Scan for the cell matching the given text and deliver its (x, y) coordinate at center. 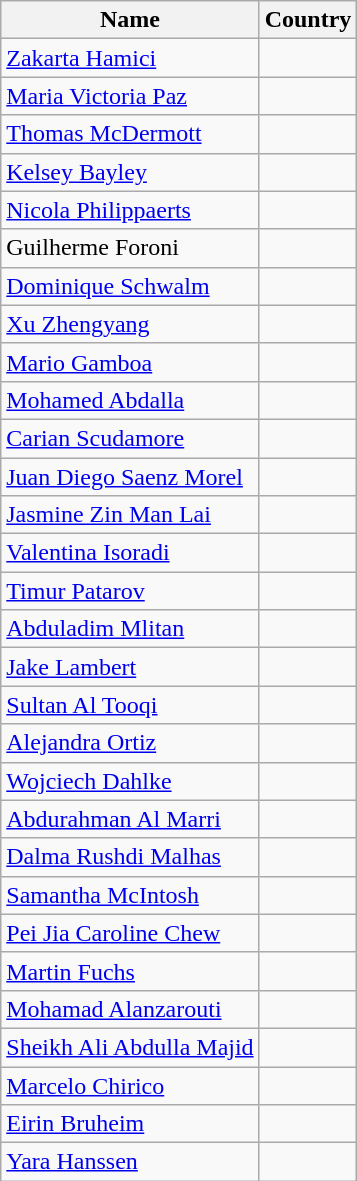
Country (308, 20)
Marcelo Chirico (130, 1085)
Guilherme Foroni (130, 248)
Dominique Schwalm (130, 286)
Mario Gamboa (130, 362)
Xu Zhengyang (130, 324)
Yara Hanssen (130, 1162)
Jake Lambert (130, 667)
Sultan Al Tooqi (130, 705)
Zakarta Hamici (130, 58)
Maria Victoria Paz (130, 96)
Mohamed Abdalla (130, 400)
Carian Scudamore (130, 438)
Juan Diego Saenz Morel (130, 477)
Timur Patarov (130, 591)
Wojciech Dahlke (130, 781)
Martin Fuchs (130, 971)
Kelsey Bayley (130, 172)
Name (130, 20)
Nicola Philippaerts (130, 210)
Sheikh Ali Abdulla Majid (130, 1047)
Thomas McDermott (130, 134)
Alejandra Ortiz (130, 743)
Jasmine Zin Man Lai (130, 515)
Samantha McIntosh (130, 895)
Valentina Isoradi (130, 553)
Eirin Bruheim (130, 1124)
Pei Jia Caroline Chew (130, 933)
Dalma Rushdi Malhas (130, 857)
Mohamad Alanzarouti (130, 1009)
Abduladim Mlitan (130, 629)
Abdurahman Al Marri (130, 819)
